Capture the cell that displays the provided text and extract its (x, y) central coordinate. 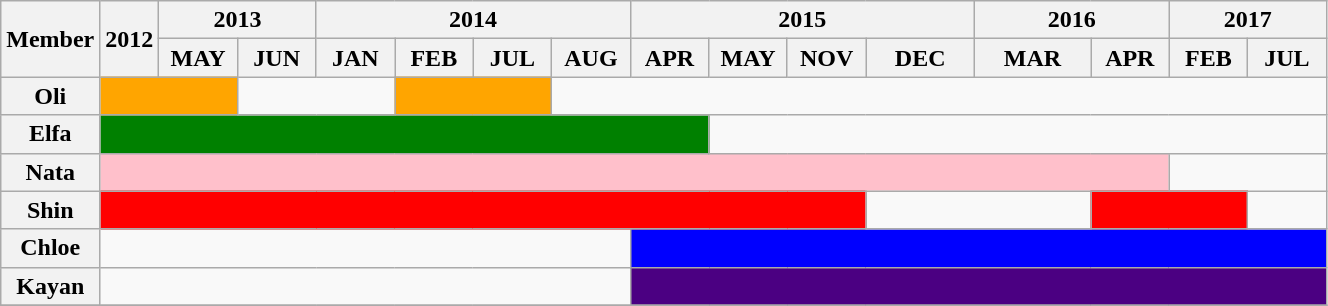
JAN (356, 58)
NOV (826, 58)
DEC (920, 58)
Oli (50, 96)
2017 (1248, 20)
2014 (473, 20)
2015 (802, 20)
Kayan (50, 286)
Shin (50, 210)
2013 (238, 20)
Member (50, 39)
Chloe (50, 248)
2016 (1072, 20)
Nata (50, 172)
MAR (1032, 58)
JUN (276, 58)
2012 (130, 39)
AUG (592, 58)
Elfa (50, 134)
